From the cell containing the given text, extract its center point as (x, y) coordinate. 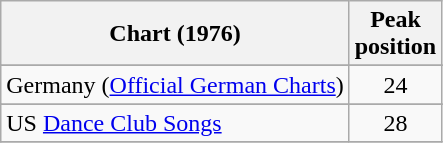
24 (395, 85)
Peakposition (395, 34)
Chart (1976) (175, 34)
Germany (Official German Charts) (175, 85)
US Dance Club Songs (175, 123)
28 (395, 123)
